Identify which cell holds the provided text, then report its (X, Y) central coordinate. 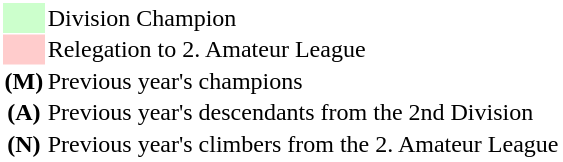
Previous year's climbers from the 2. Amateur League (303, 144)
Relegation to 2. Amateur League (303, 49)
Previous year's descendants from the 2nd Division (303, 113)
(M) (24, 81)
(A) (24, 113)
(N) (24, 144)
Previous year's champions (303, 81)
Division Champion (303, 18)
